Extract the [X, Y] coordinate from the center of the cell holding the provided text.  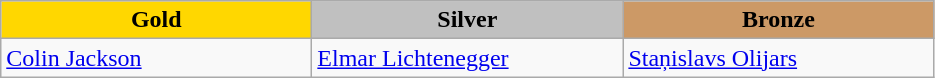
Staņislavs Olijars [778, 58]
Bronze [778, 20]
Elmar Lichtenegger [468, 58]
Gold [156, 20]
Colin Jackson [156, 58]
Silver [468, 20]
